Capture the cell that displays the provided text and extract its [X, Y] central coordinate. 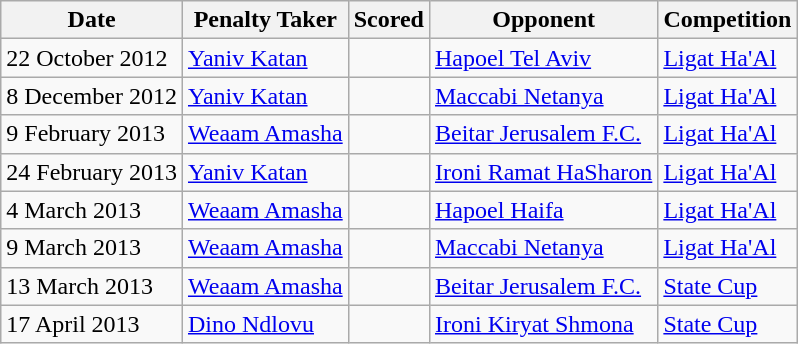
8 December 2012 [92, 96]
Hapoel Haifa [543, 210]
Scored [388, 20]
Ironi Ramat HaSharon [543, 172]
24 February 2013 [92, 172]
9 February 2013 [92, 134]
17 April 2013 [92, 324]
13 March 2013 [92, 286]
4 March 2013 [92, 210]
Competition [728, 20]
9 March 2013 [92, 248]
Hapoel Tel Aviv [543, 58]
Dino Ndlovu [265, 324]
Date [92, 20]
22 October 2012 [92, 58]
Ironi Kiryat Shmona [543, 324]
Opponent [543, 20]
Penalty Taker [265, 20]
